Pinpoint the cell where the given text exists, returning its [X, Y] midpoint coordinate. 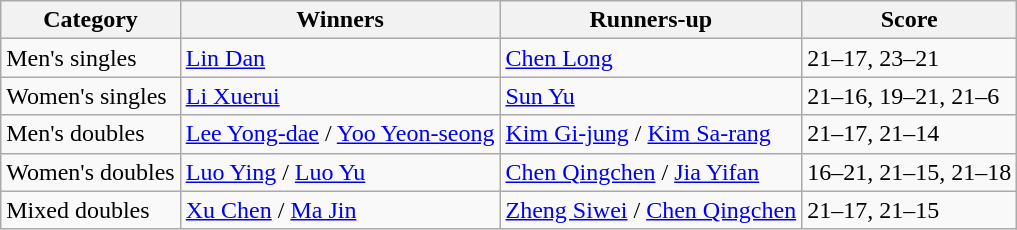
Chen Qingchen / Jia Yifan [651, 172]
Zheng Siwei / Chen Qingchen [651, 210]
Category [90, 20]
Lee Yong-dae / Yoo Yeon-seong [340, 134]
Mixed doubles [90, 210]
Men's doubles [90, 134]
Men's singles [90, 58]
Sun Yu [651, 96]
16–21, 21–15, 21–18 [910, 172]
Kim Gi-jung / Kim Sa-rang [651, 134]
Xu Chen / Ma Jin [340, 210]
Women's singles [90, 96]
Lin Dan [340, 58]
Score [910, 20]
21–17, 21–14 [910, 134]
Chen Long [651, 58]
Luo Ying / Luo Yu [340, 172]
Women's doubles [90, 172]
21–17, 21–15 [910, 210]
21–16, 19–21, 21–6 [910, 96]
21–17, 23–21 [910, 58]
Li Xuerui [340, 96]
Runners-up [651, 20]
Winners [340, 20]
